Detect which cell encompasses the target text, then output its (x, y) center coordinate. 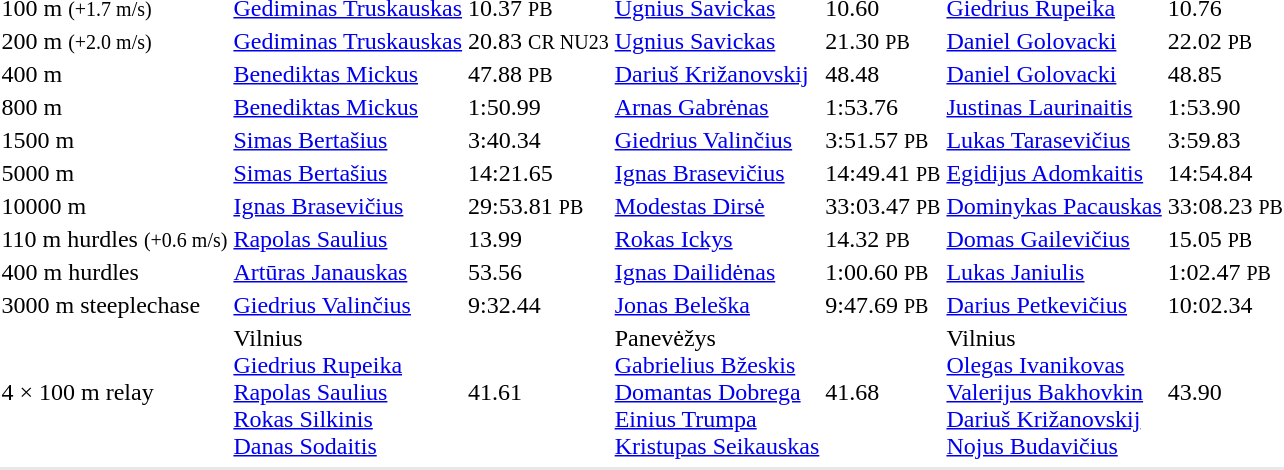
5000 m (114, 173)
48.48 (883, 74)
3:59.83 (1225, 140)
Vilnius Giedrius Rupeika Rapolas SauliusRokas SilkinisDanas Sodaitis (348, 392)
20.83 CR NU23 (539, 41)
4 × 100 m relay (114, 392)
1:50.99 (539, 107)
14:49.41 PB (883, 173)
33:08.23 PB (1225, 206)
9:47.69 PB (883, 305)
Dominykas Pacauskas (1054, 206)
Jonas Beleška (717, 305)
15.05 PB (1225, 239)
3000 m steeplechase (114, 305)
10000 m (114, 206)
33:03.47 PB (883, 206)
1:53.76 (883, 107)
47.88 PB (539, 74)
14.32 PB (883, 239)
Modestas Dirsė (717, 206)
Artūras Janauskas (348, 272)
3:51.57 PB (883, 140)
29:53.81 PB (539, 206)
41.61 (539, 392)
14:54.84 (1225, 173)
41.68 (883, 392)
Dariuš Križanovskij (717, 74)
Lukas Tarasevičius (1054, 140)
53.56 (539, 272)
9:32.44 (539, 305)
400 m hurdles (114, 272)
Vilnius Olegas IvanikovasValerijus BakhovkinDariuš KrižanovskijNojus Budavičius (1054, 392)
13.99 (539, 239)
Justinas Laurinaitis (1054, 107)
43.90 (1225, 392)
1:53.90 (1225, 107)
3:40.34 (539, 140)
400 m (114, 74)
Egidijus Adomkaitis (1054, 173)
1:00.60 PB (883, 272)
22.02 PB (1225, 41)
21.30 PB (883, 41)
Rokas Ickys (717, 239)
1500 m (114, 140)
Rapolas Saulius (348, 239)
Lukas Janiulis (1054, 272)
110 m hurdles (+0.6 m/s) (114, 239)
Gediminas Truskauskas (348, 41)
Darius Petkevičius (1054, 305)
48.85 (1225, 74)
Arnas Gabrėnas (717, 107)
Ugnius Savickas (717, 41)
200 m (+2.0 m/s) (114, 41)
800 m (114, 107)
Domas Gailevičius (1054, 239)
Ignas Dailidėnas (717, 272)
Panevėžys Gabrielius BžeskisDomantas DobregaEinius TrumpaKristupas Seikauskas (717, 392)
1:02.47 PB (1225, 272)
10:02.34 (1225, 305)
14:21.65 (539, 173)
